Identify which cell holds the provided text, then report its (X, Y) central coordinate. 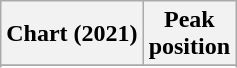
Peakposition (189, 34)
Chart (2021) (72, 34)
